Pinpoint the cell where the given text exists, returning its [x, y] midpoint coordinate. 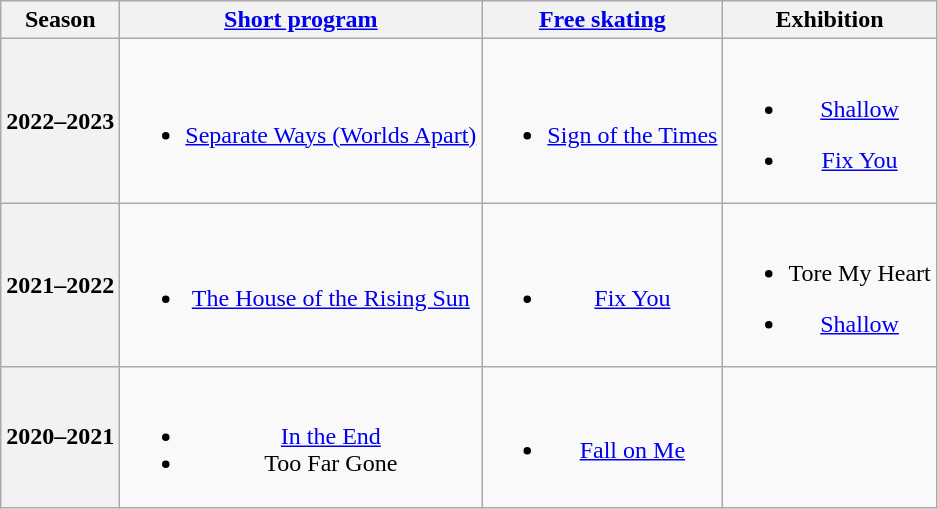
Free skating [602, 20]
Fix You [602, 285]
Season [60, 20]
2021–2022 [60, 285]
Tore My Heart Shallow [830, 285]
Short program [301, 20]
In the End Too Far Gone [301, 437]
Shallow Fix You [830, 121]
2022–2023 [60, 121]
2020–2021 [60, 437]
Exhibition [830, 20]
The House of the Rising Sun [301, 285]
Separate Ways (Worlds Apart) [301, 121]
Sign of the Times [602, 121]
Fall on Me [602, 437]
